Provide the (X, Y) coordinate of the cell's center where the given text is located.  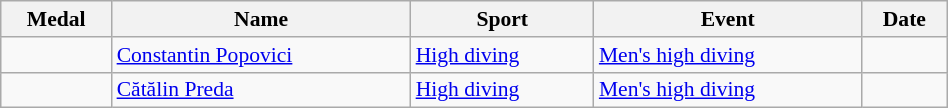
Medal (56, 19)
Constantin Popovici (262, 55)
Cătălin Preda (262, 90)
Sport (502, 19)
Date (904, 19)
Event (728, 19)
Name (262, 19)
